Output the (x, y) coordinate of the center of the cell containing the given text.  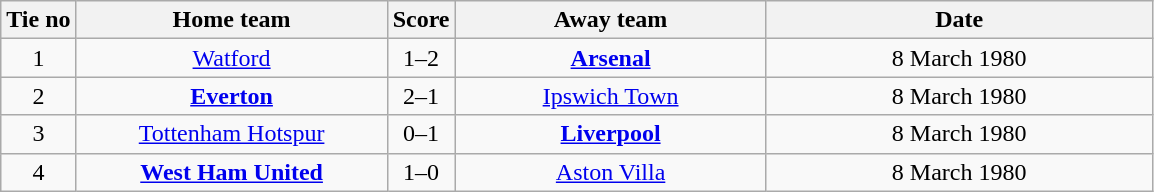
Date (959, 20)
Everton (232, 96)
2–1 (421, 96)
Home team (232, 20)
Aston Villa (610, 172)
Arsenal (610, 58)
Watford (232, 58)
1–0 (421, 172)
Tie no (38, 20)
Ipswich Town (610, 96)
0–1 (421, 134)
1 (38, 58)
1–2 (421, 58)
Away team (610, 20)
3 (38, 134)
West Ham United (232, 172)
Tottenham Hotspur (232, 134)
2 (38, 96)
4 (38, 172)
Score (421, 20)
Liverpool (610, 134)
